Identify which cell holds the provided text, then report its (X, Y) central coordinate. 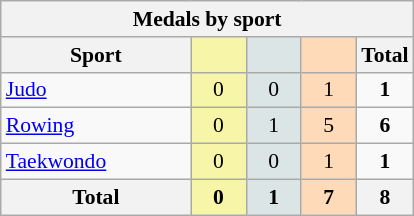
8 (384, 197)
Judo (96, 90)
Medals by sport (208, 19)
7 (328, 197)
Rowing (96, 126)
Taekwondo (96, 162)
5 (328, 126)
Sport (96, 55)
6 (384, 126)
